Locate the cell with the specified text and output its [x, y] center coordinate. 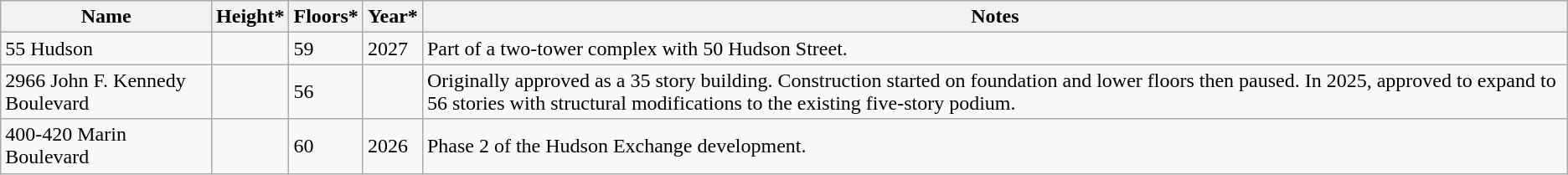
Name [106, 17]
2027 [392, 49]
2966 John F. Kennedy Boulevard [106, 92]
Phase 2 of the Hudson Exchange development. [995, 146]
55 Hudson [106, 49]
Part of a two-tower complex with 50 Hudson Street. [995, 49]
Height* [250, 17]
400-420 Marin Boulevard [106, 146]
Notes [995, 17]
Year* [392, 17]
Floors* [326, 17]
2026 [392, 146]
56 [326, 92]
60 [326, 146]
59 [326, 49]
